Find where the given text appears and provide that cell's center as (x, y) coordinate. 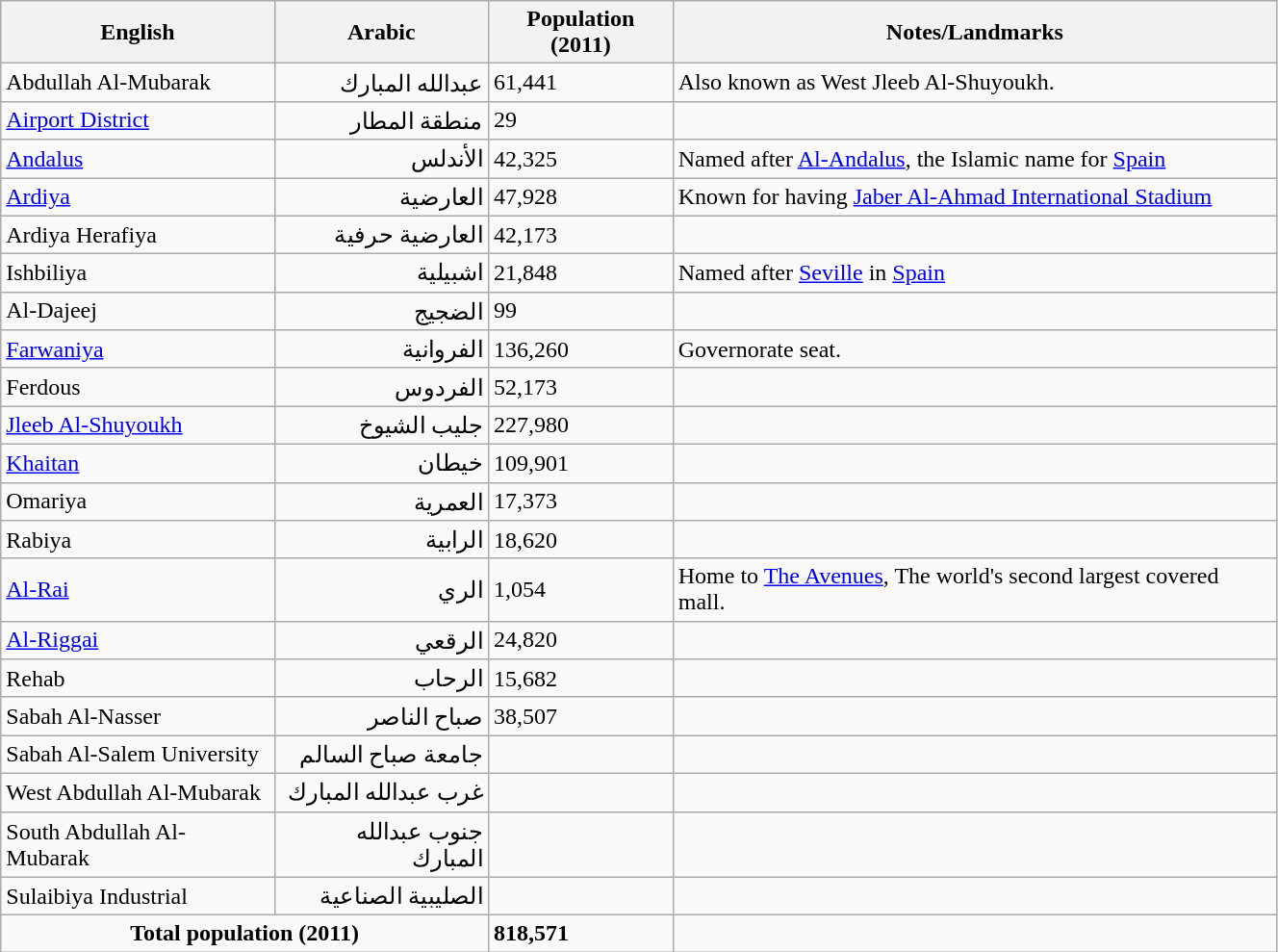
الفروانية (381, 349)
Jleeb Al-Shuyoukh (138, 425)
109,901 (580, 463)
اشبيلية (381, 273)
61,441 (580, 83)
15,682 (580, 679)
Population (2011) (580, 33)
خيطان (381, 463)
29 (580, 120)
Al-Riggai (138, 640)
Sulaibiya Industrial (138, 896)
Ardiya Herafiya (138, 235)
1,054 (580, 589)
South Abdullah Al-Mubarak (138, 844)
الفردوس (381, 387)
منطقة المطار (381, 120)
24,820 (580, 640)
Rabiya (138, 540)
Farwaniya (138, 349)
عبدالله المبارك (381, 83)
Named after Al-Andalus, the Islamic name for Spain (974, 159)
Airport District (138, 120)
227,980 (580, 425)
Named after Seville in Spain (974, 273)
غرب عبدالله المبارك (381, 792)
Ardiya (138, 196)
الصليبية الصناعية (381, 896)
Al-Rai (138, 589)
Arabic (381, 33)
جامعة صباح السالم (381, 755)
Abdullah Al-Mubarak (138, 83)
Sabah Al-Nasser (138, 716)
38,507 (580, 716)
42,325 (580, 159)
42,173 (580, 235)
العارضية حرفية (381, 235)
Ishbiliya (138, 273)
الرقعي (381, 640)
English (138, 33)
Omariya (138, 502)
Notes/Landmarks (974, 33)
الأندلس (381, 159)
52,173 (580, 387)
Khaitan (138, 463)
الضجيج (381, 311)
العمرية (381, 502)
Known for having Jaber Al-Ahmad International Stadium (974, 196)
17,373 (580, 502)
صباح الناصر (381, 716)
99 (580, 311)
47,928 (580, 196)
Rehab (138, 679)
18,620 (580, 540)
جليب الشيوخ (381, 425)
818,571 (580, 934)
Al-Dajeej (138, 311)
Home to The Avenues, The world's second largest covered mall. (974, 589)
جنوب عبدالله المبارك (381, 844)
الرابية (381, 540)
الرحاب (381, 679)
الري (381, 589)
West Abdullah Al-Mubarak (138, 792)
Governorate seat. (974, 349)
Ferdous (138, 387)
Also known as West Jleeb Al-Shuyoukh. (974, 83)
Total population (2011) (244, 934)
136,260 (580, 349)
Andalus (138, 159)
العارضية (381, 196)
21,848 (580, 273)
Sabah Al-Salem University (138, 755)
